Detect which cell encompasses the target text, then output its [x, y] center coordinate. 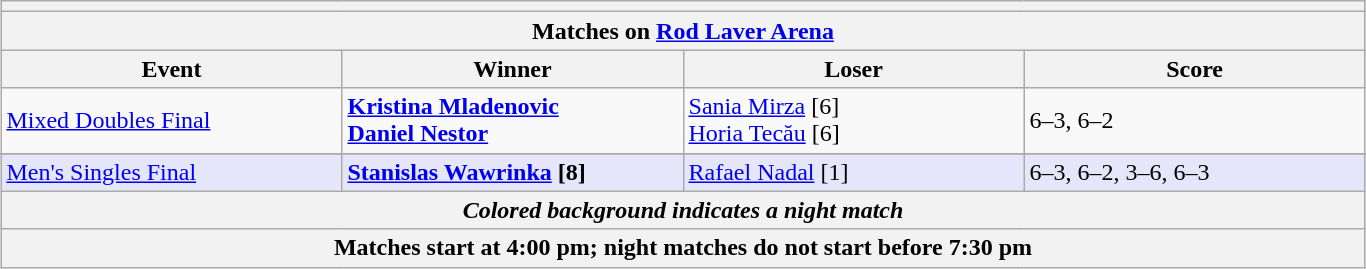
Matches start at 4:00 pm; night matches do not start before 7:30 pm [683, 248]
Rafael Nadal [1] [854, 172]
Event [172, 69]
Mixed Doubles Final [172, 120]
Colored background indicates a night match [683, 210]
Matches on Rod Laver Arena [683, 31]
Kristina Mladenovic Daniel Nestor [512, 120]
6–3, 6–2, 3–6, 6–3 [1194, 172]
Men's Singles Final [172, 172]
6–3, 6–2 [1194, 120]
Score [1194, 69]
Stanislas Wawrinka [8] [512, 172]
Winner [512, 69]
Sania Mirza [6] Horia Tecău [6] [854, 120]
Loser [854, 69]
